Identify which cell holds the provided text, then report its [x, y] central coordinate. 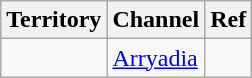
Territory [54, 20]
Ref [228, 20]
Channel [156, 20]
Arryadia [156, 58]
